Extract the [X, Y] coordinate from the center of the cell holding the provided text.  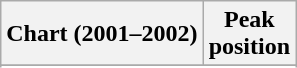
Chart (2001–2002) [102, 34]
Peakposition [249, 34]
